Identify which cell holds the provided text, then report its (x, y) central coordinate. 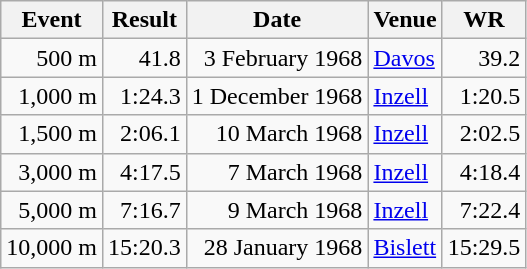
10 March 1968 (277, 134)
500 m (52, 58)
Venue (405, 20)
7 March 1968 (277, 172)
4:18.4 (484, 172)
2:06.1 (144, 134)
28 January 1968 (277, 248)
3 February 1968 (277, 58)
Event (52, 20)
10,000 m (52, 248)
1 December 1968 (277, 96)
41.8 (144, 58)
1:24.3 (144, 96)
3,000 m (52, 172)
9 March 1968 (277, 210)
7:16.7 (144, 210)
4:17.5 (144, 172)
15:29.5 (484, 248)
Date (277, 20)
7:22.4 (484, 210)
WR (484, 20)
2:02.5 (484, 134)
15:20.3 (144, 248)
1:20.5 (484, 96)
39.2 (484, 58)
Result (144, 20)
1,500 m (52, 134)
Davos (405, 58)
1,000 m (52, 96)
5,000 m (52, 210)
Bislett (405, 248)
